Determine the (X, Y) coordinate at the center of the cell enclosing the given text.  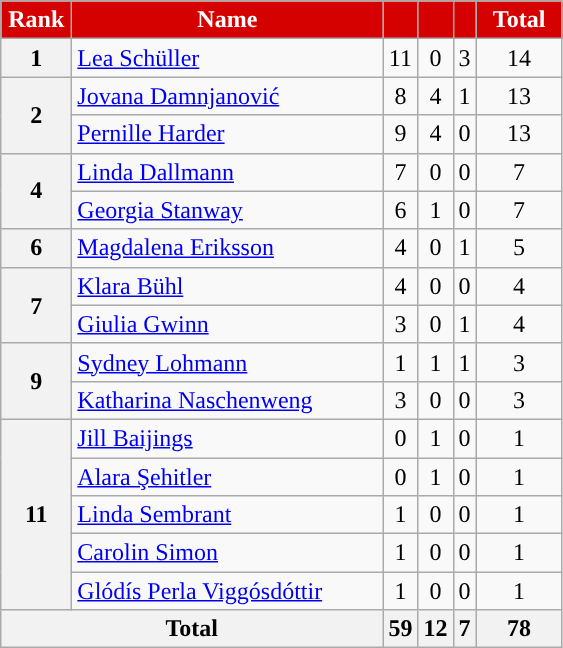
Linda Sembrant (228, 515)
12 (436, 629)
Rank (36, 20)
5 (519, 248)
Katharina Naschenweng (228, 400)
78 (519, 629)
59 (400, 629)
8 (400, 96)
Jill Baijings (228, 438)
Lea Schüller (228, 58)
Giulia Gwinn (228, 324)
Linda Dallmann (228, 172)
Sydney Lohmann (228, 362)
Magdalena Eriksson (228, 248)
Alara Şehitler (228, 477)
14 (519, 58)
Glódís Perla Viggósdóttir (228, 591)
Carolin Simon (228, 553)
2 (36, 115)
Name (228, 20)
Georgia Stanway (228, 210)
Klara Bühl (228, 286)
Jovana Damnjanović (228, 96)
Pernille Harder (228, 134)
